Scan for the cell matching the given text and deliver its [x, y] coordinate at center. 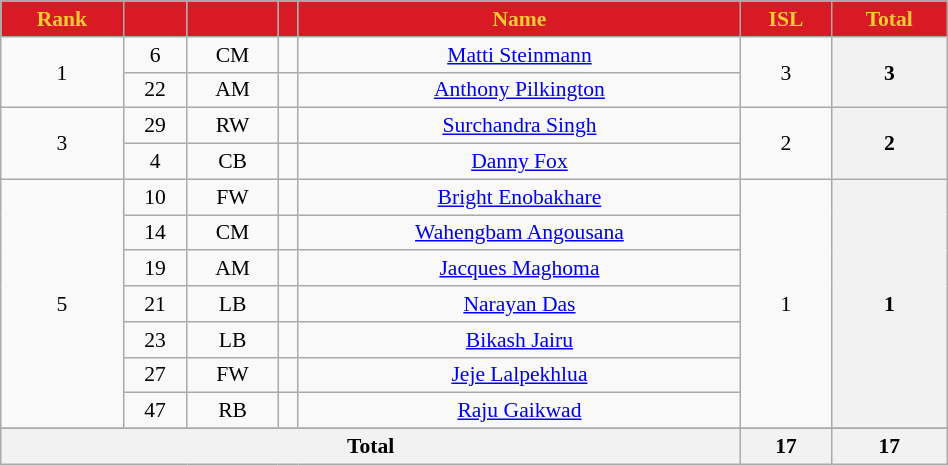
Jacques Maghoma [519, 269]
23 [155, 340]
14 [155, 233]
47 [155, 411]
Bright Enobakhare [519, 197]
Narayan Das [519, 304]
6 [155, 55]
Rank [62, 19]
27 [155, 375]
RW [232, 126]
22 [155, 90]
ISL [786, 19]
Jeje Lalpekhlua [519, 375]
Matti Steinmann [519, 55]
Name [519, 19]
Bikash Jairu [519, 340]
19 [155, 269]
Raju Gaikwad [519, 411]
Surchandra Singh [519, 126]
10 [155, 197]
RB [232, 411]
4 [155, 162]
CB [232, 162]
21 [155, 304]
Wahengbam Angousana [519, 233]
Anthony Pilkington [519, 90]
Danny Fox [519, 162]
5 [62, 304]
29 [155, 126]
